Identify which cell holds the provided text, then report its [x, y] central coordinate. 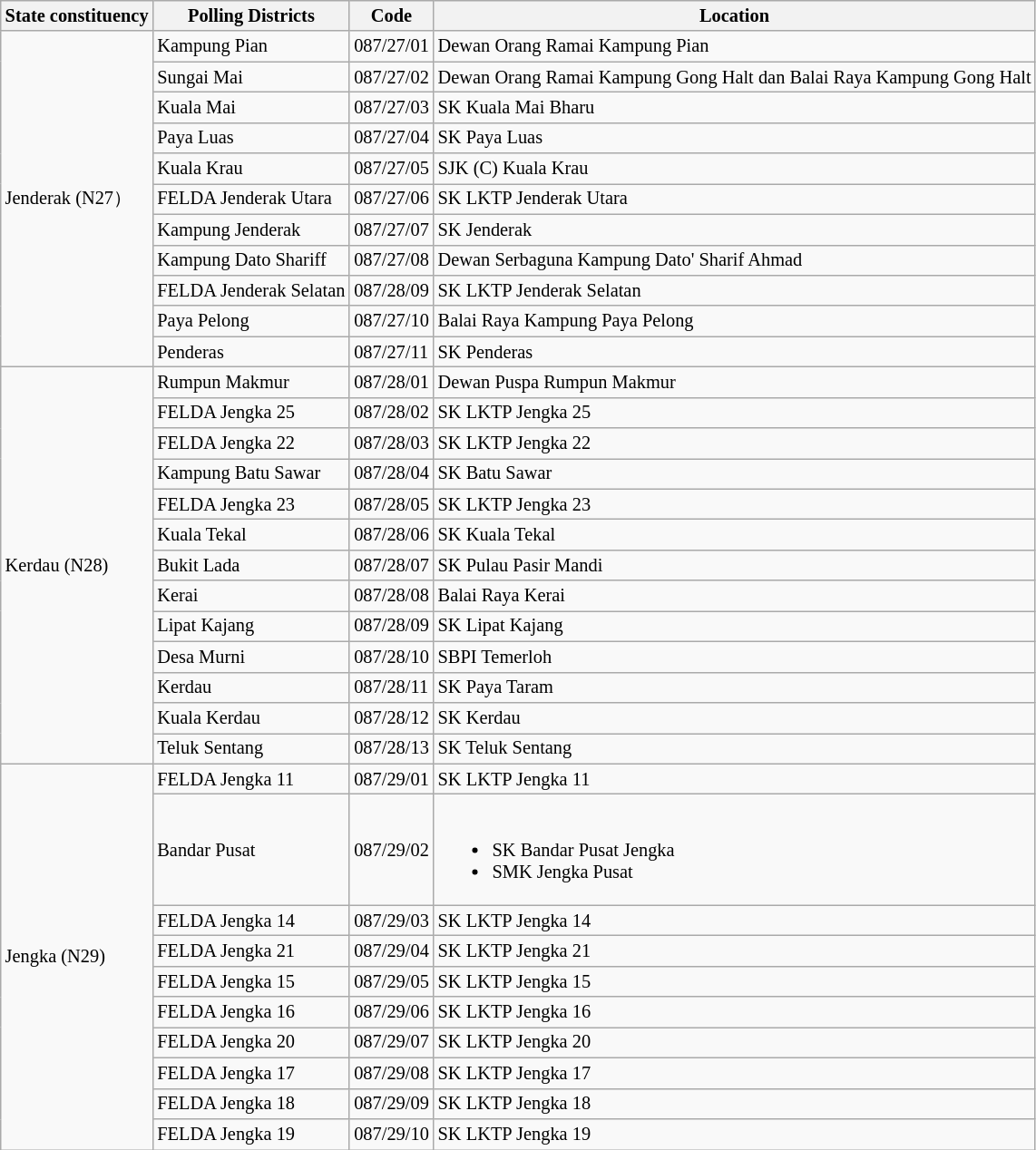
State constituency [77, 15]
SK LKTP Jengka 20 [735, 1042]
087/27/06 [391, 199]
Bandar Pusat [250, 849]
SK Kuala Mai Bharu [735, 107]
087/27/11 [391, 352]
Kuala Mai [250, 107]
Rumpun Makmur [250, 382]
087/29/01 [391, 779]
Kuala Tekal [250, 534]
087/28/06 [391, 534]
087/28/10 [391, 657]
SK Kerdau [735, 717]
Dewan Puspa Rumpun Makmur [735, 382]
087/29/03 [391, 921]
087/28/03 [391, 443]
Code [391, 15]
FELDA Jengka 22 [250, 443]
FELDA Jengka 18 [250, 1104]
SK Paya Taram [735, 687]
087/29/07 [391, 1042]
Balai Raya Kampung Paya Pelong [735, 321]
Penderas [250, 352]
SK LKTP Jenderak Selatan [735, 290]
087/28/02 [391, 413]
SK Paya Luas [735, 138]
Bukit Lada [250, 565]
SK Bandar Pusat JengkaSMK Jengka Pusat [735, 849]
FELDA Jengka 15 [250, 981]
087/29/09 [391, 1104]
SK Jenderak [735, 229]
087/27/03 [391, 107]
SK Penderas [735, 352]
FELDA Jengka 19 [250, 1134]
FELDA Jengka 17 [250, 1073]
087/27/07 [391, 229]
087/27/08 [391, 260]
087/27/01 [391, 46]
Paya Pelong [250, 321]
Dewan Serbaguna Kampung Dato' Sharif Ahmad [735, 260]
Desa Murni [250, 657]
SK LKTP Jengka 11 [735, 779]
087/28/13 [391, 748]
SK LKTP Jengka 21 [735, 951]
Location [735, 15]
087/27/05 [391, 169]
087/28/04 [391, 473]
Kuala Kerdau [250, 717]
087/29/06 [391, 1012]
FELDA Jengka 25 [250, 413]
Kerdau [250, 687]
087/29/02 [391, 849]
FELDA Jengka 21 [250, 951]
FELDA Jenderak Utara [250, 199]
Kampung Jenderak [250, 229]
SK LKTP Jenderak Utara [735, 199]
SK LKTP Jengka 17 [735, 1073]
Kuala Krau [250, 169]
SK LKTP Jengka 15 [735, 981]
SJK (C) Kuala Krau [735, 169]
SK LKTP Jengka 19 [735, 1134]
Dewan Orang Ramai Kampung Pian [735, 46]
087/28/05 [391, 504]
SK Teluk Sentang [735, 748]
SK Pulau Pasir Mandi [735, 565]
087/28/07 [391, 565]
SK LKTP Jengka 18 [735, 1104]
FELDA Jengka 16 [250, 1012]
Kampung Pian [250, 46]
087/28/01 [391, 382]
Balai Raya Kerai [735, 596]
Kerdau (N28) [77, 565]
087/28/11 [391, 687]
SK LKTP Jengka 25 [735, 413]
087/29/08 [391, 1073]
087/27/04 [391, 138]
SK Lipat Kajang [735, 626]
SK LKTP Jengka 23 [735, 504]
FELDA Jengka 14 [250, 921]
FELDA Jengka 23 [250, 504]
SK LKTP Jengka 22 [735, 443]
FELDA Jengka 20 [250, 1042]
Polling Districts [250, 15]
087/27/02 [391, 77]
SK Batu Sawar [735, 473]
Lipat Kajang [250, 626]
087/29/05 [391, 981]
FELDA Jenderak Selatan [250, 290]
087/28/12 [391, 717]
Sungai Mai [250, 77]
Kampung Batu Sawar [250, 473]
SBPI Temerloh [735, 657]
087/28/08 [391, 596]
SK Kuala Tekal [735, 534]
Jengka (N29) [77, 956]
Paya Luas [250, 138]
SK LKTP Jengka 14 [735, 921]
Teluk Sentang [250, 748]
087/27/10 [391, 321]
Dewan Orang Ramai Kampung Gong Halt dan Balai Raya Kampung Gong Halt [735, 77]
087/29/10 [391, 1134]
SK LKTP Jengka 16 [735, 1012]
Kerai [250, 596]
Kampung Dato Shariff [250, 260]
FELDA Jengka 11 [250, 779]
087/29/04 [391, 951]
Jenderak (N27） [77, 199]
